Identify which cell holds the provided text, then report its (X, Y) central coordinate. 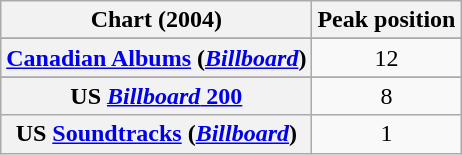
12 (386, 58)
US Soundtracks (Billboard) (156, 134)
US Billboard 200 (156, 96)
Peak position (386, 20)
8 (386, 96)
1 (386, 134)
Chart (2004) (156, 20)
Canadian Albums (Billboard) (156, 58)
